Return [x, y] of the center of cell containing provided text 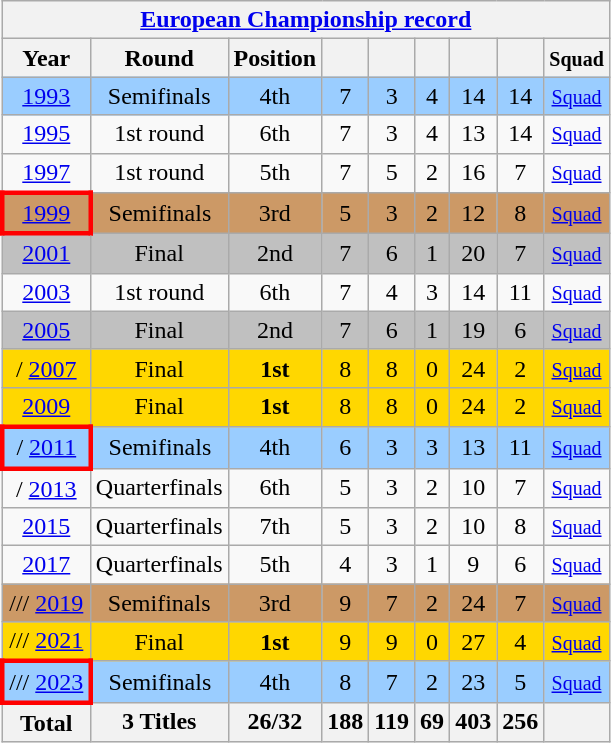
2005 [46, 330]
16 [474, 173]
403 [474, 722]
23 [474, 682]
1995 [46, 134]
/// 2023 [46, 682]
2001 [46, 254]
19 [474, 330]
2017 [46, 565]
119 [392, 722]
/ 2007 [46, 368]
/// 2019 [46, 603]
Year [46, 58]
Round [159, 58]
2003 [46, 292]
12 [474, 214]
27 [474, 642]
26/32 [275, 722]
1997 [46, 173]
1999 [46, 214]
/ 2013 [46, 488]
Position [275, 58]
256 [520, 722]
/// 2021 [46, 642]
7th [275, 527]
69 [432, 722]
Total [46, 722]
European Championship record [306, 20]
1993 [46, 96]
3 Titles [159, 722]
2009 [46, 407]
188 [346, 722]
20 [474, 254]
/ 2011 [46, 448]
2015 [46, 527]
